Capture the cell that displays the provided text and extract its [x, y] central coordinate. 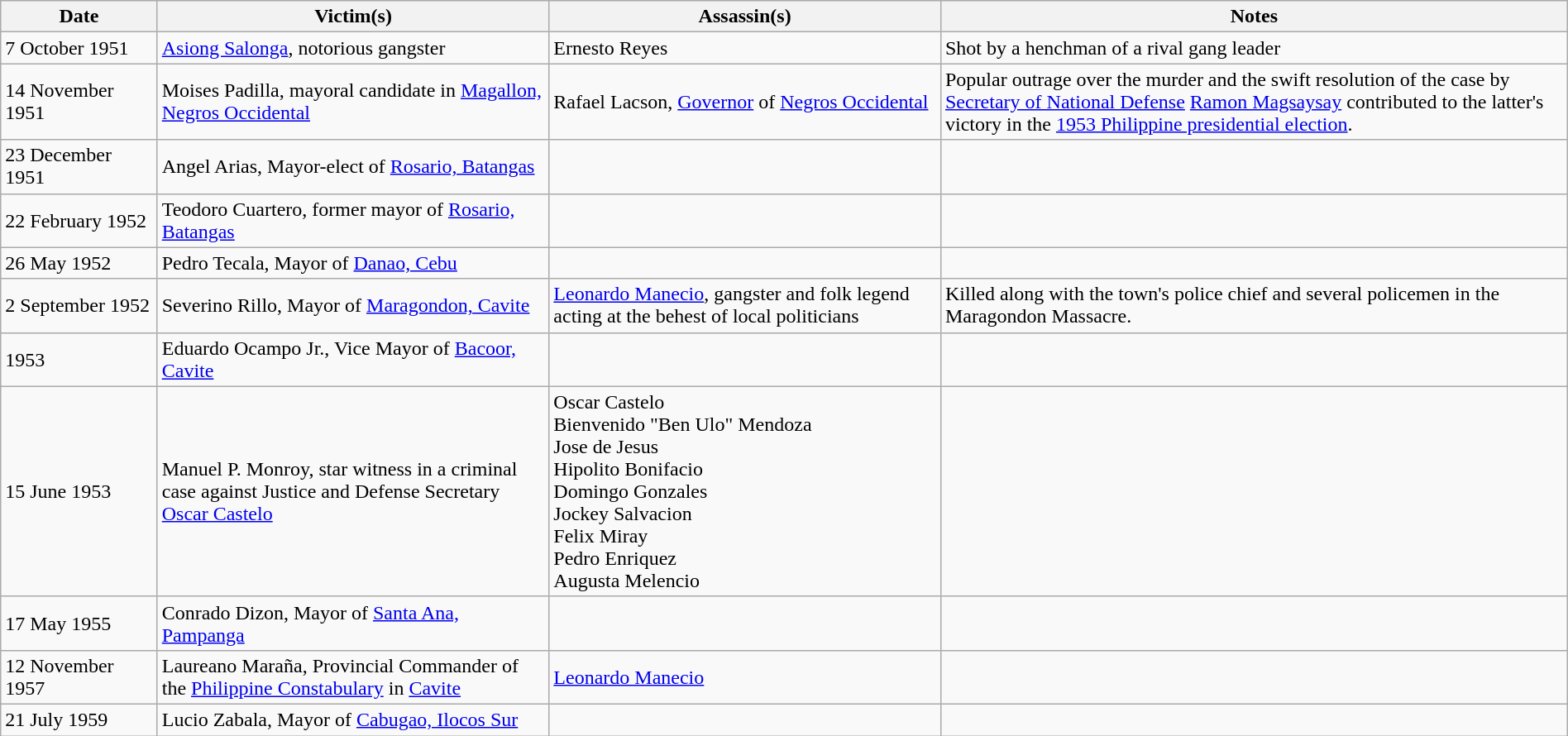
Teodoro Cuartero, former mayor of Rosario, Batangas [353, 220]
14 November 1951 [79, 102]
23 December 1951 [79, 167]
Conrado Dizon, Mayor of Santa Ana, Pampanga [353, 624]
15 June 1953 [79, 491]
Notes [1254, 17]
17 May 1955 [79, 624]
Leonardo Manecio [745, 676]
1953 [79, 359]
Rafael Lacson, Governor of Negros Occidental [745, 102]
Asiong Salonga, notorious gangster [353, 48]
12 November 1957 [79, 676]
22 February 1952 [79, 220]
Assassin(s) [745, 17]
Shot by a henchman of a rival gang leader [1254, 48]
2 September 1952 [79, 306]
Severino Rillo, Mayor of Maragondon, Cavite [353, 306]
Angel Arias, Mayor-elect of Rosario, Batangas [353, 167]
Pedro Tecala, Mayor of Danao, Cebu [353, 263]
26 May 1952 [79, 263]
Eduardo Ocampo Jr., Vice Mayor of Bacoor, Cavite [353, 359]
Killed along with the town's police chief and several policemen in the Maragondon Massacre. [1254, 306]
Ernesto Reyes [745, 48]
7 October 1951 [79, 48]
Manuel P. Monroy, star witness in a criminal case against Justice and Defense Secretary Oscar Castelo [353, 491]
Victim(s) [353, 17]
Lucio Zabala, Mayor of Cabugao, Ilocos Sur [353, 719]
Leonardo Manecio, gangster and folk legend acting at the behest of local politicians [745, 306]
Date [79, 17]
21 July 1959 [79, 719]
Laureano Maraña, Provincial Commander of the Philippine Constabulary in Cavite [353, 676]
Moises Padilla, mayoral candidate in Magallon, Negros Occidental [353, 102]
Oscar CasteloBienvenido "Ben Ulo" MendozaJose de JesusHipolito BonifacioDomingo GonzalesJockey SalvacionFelix MirayPedro EnriquezAugusta Melencio [745, 491]
